Search for the cell housing the specified text and yield its [x, y] center coordinate. 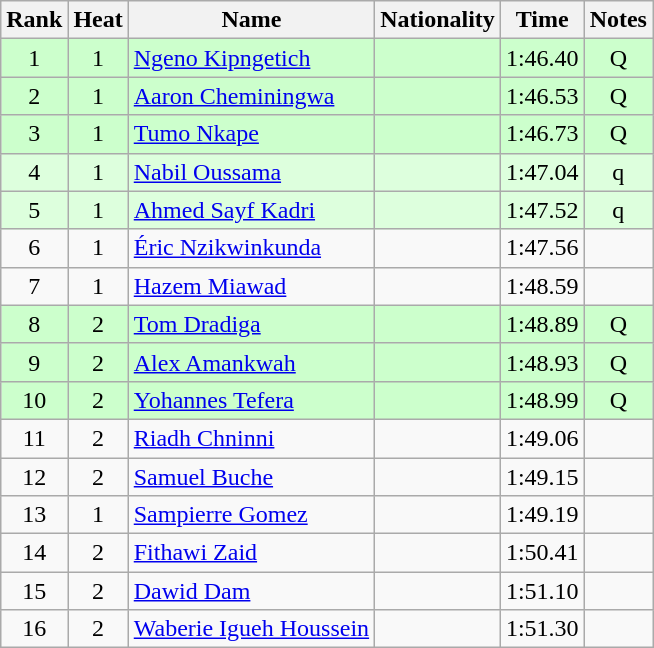
4 [34, 172]
1:46.73 [542, 134]
Yohannes Tefera [251, 400]
Tom Dradiga [251, 324]
1:47.52 [542, 210]
Heat [98, 20]
Ngeno Kipngetich [251, 58]
Notes [618, 20]
Rank [34, 20]
1:49.15 [542, 477]
Tumo Nkape [251, 134]
9 [34, 362]
Time [542, 20]
13 [34, 515]
Ahmed Sayf Kadri [251, 210]
1:51.10 [542, 591]
12 [34, 477]
15 [34, 591]
Alex Amankwah [251, 362]
1:47.04 [542, 172]
Waberie Igueh Houssein [251, 629]
14 [34, 553]
Riadh Chninni [251, 438]
Sampierre Gomez [251, 515]
Éric Nzikwinkunda [251, 248]
8 [34, 324]
1:48.93 [542, 362]
1:49.06 [542, 438]
5 [34, 210]
Fithawi Zaid [251, 553]
Nabil Oussama [251, 172]
Nationality [438, 20]
1:50.41 [542, 553]
1:48.89 [542, 324]
6 [34, 248]
16 [34, 629]
1:46.53 [542, 96]
Dawid Dam [251, 591]
11 [34, 438]
Name [251, 20]
1:49.19 [542, 515]
Hazem Miawad [251, 286]
1:51.30 [542, 629]
7 [34, 286]
1:46.40 [542, 58]
1:48.59 [542, 286]
3 [34, 134]
1:47.56 [542, 248]
10 [34, 400]
Samuel Buche [251, 477]
1:48.99 [542, 400]
Aaron Cheminingwa [251, 96]
